Scan for the cell matching the given text and deliver its [x, y] coordinate at center. 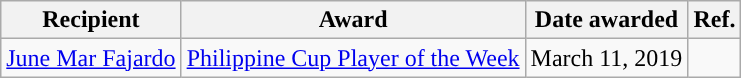
Recipient [91, 20]
Philippine Cup Player of the Week [353, 58]
Award [353, 20]
March 11, 2019 [606, 58]
Date awarded [606, 20]
June Mar Fajardo [91, 58]
Ref. [714, 20]
